Capture the cell that displays the provided text and extract its [X, Y] central coordinate. 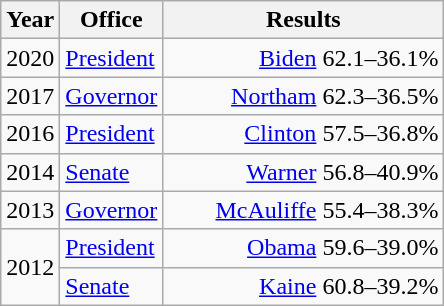
2016 [30, 134]
Clinton 57.5–36.8% [304, 134]
2017 [30, 96]
Kaine 60.8–39.2% [304, 286]
Year [30, 20]
Obama 59.6–39.0% [304, 248]
Warner 56.8–40.9% [304, 172]
Results [304, 20]
2013 [30, 210]
McAuliffe 55.4–38.3% [304, 210]
Office [112, 20]
2020 [30, 58]
2012 [30, 267]
Northam 62.3–36.5% [304, 96]
Biden 62.1–36.1% [304, 58]
2014 [30, 172]
